Pinpoint the cell where the given text exists, returning its [X, Y] midpoint coordinate. 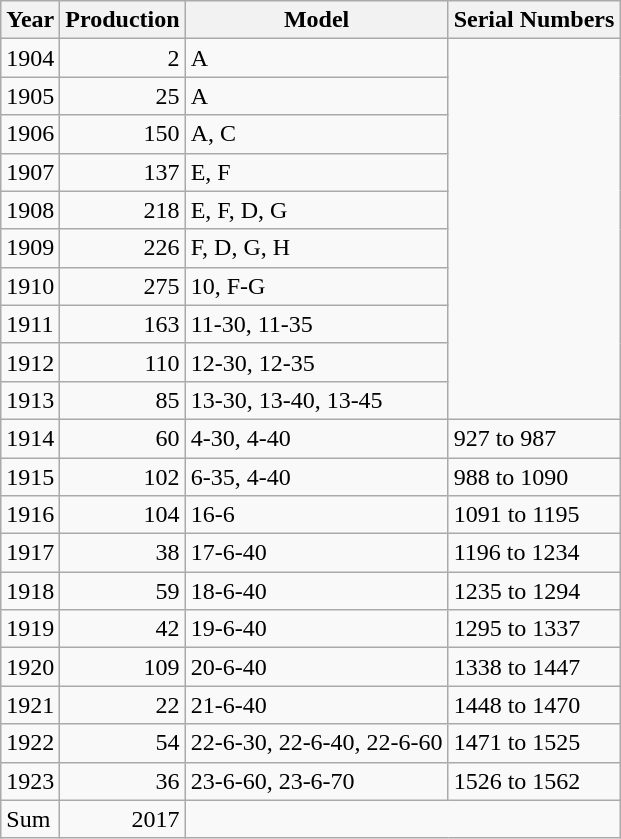
1905 [30, 96]
1235 to 1294 [534, 591]
1909 [30, 248]
38 [122, 553]
21-6-40 [316, 705]
4-30, 4-40 [316, 438]
218 [122, 210]
163 [122, 324]
A, C [316, 134]
1911 [30, 324]
1910 [30, 286]
20-6-40 [316, 667]
137 [122, 172]
1091 to 1195 [534, 515]
10, F-G [316, 286]
109 [122, 667]
Serial Numbers [534, 20]
Production [122, 20]
11-30, 11-35 [316, 324]
1915 [30, 477]
16-6 [316, 515]
E, F [316, 172]
1908 [30, 210]
Year [30, 20]
1922 [30, 743]
42 [122, 629]
1916 [30, 515]
17-6-40 [316, 553]
104 [122, 515]
54 [122, 743]
110 [122, 362]
2 [122, 58]
59 [122, 591]
1921 [30, 705]
F, D, G, H [316, 248]
1295 to 1337 [534, 629]
1912 [30, 362]
1448 to 1470 [534, 705]
1526 to 1562 [534, 781]
275 [122, 286]
988 to 1090 [534, 477]
E, F, D, G [316, 210]
1914 [30, 438]
1906 [30, 134]
85 [122, 400]
1917 [30, 553]
1918 [30, 591]
19-6-40 [316, 629]
18-6-40 [316, 591]
6-35, 4-40 [316, 477]
36 [122, 781]
60 [122, 438]
1913 [30, 400]
1919 [30, 629]
13-30, 13-40, 13-45 [316, 400]
1196 to 1234 [534, 553]
Sum [30, 819]
2017 [122, 819]
22 [122, 705]
1907 [30, 172]
1471 to 1525 [534, 743]
22-6-30, 22-6-40, 22-6-60 [316, 743]
102 [122, 477]
1920 [30, 667]
1904 [30, 58]
12-30, 12-35 [316, 362]
927 to 987 [534, 438]
1923 [30, 781]
Model [316, 20]
1338 to 1447 [534, 667]
25 [122, 96]
23-6-60, 23-6-70 [316, 781]
150 [122, 134]
226 [122, 248]
